Output the (x, y) coordinate of the center of the cell containing the given text.  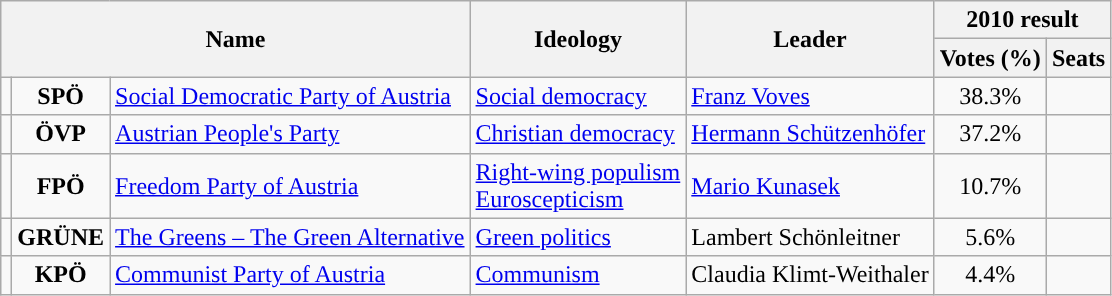
Claudia Klimt-Weithaler (810, 275)
Seats (1078, 58)
10.7% (990, 186)
Votes (%) (990, 58)
Ideology (578, 39)
Christian democracy (578, 134)
Name (236, 39)
5.6% (990, 237)
Hermann Schützenhöfer (810, 134)
2010 result (1022, 20)
Lambert Schönleitner (810, 237)
4.4% (990, 275)
Communist Party of Austria (290, 275)
Green politics (578, 237)
Social Democratic Party of Austria (290, 96)
Austrian People's Party (290, 134)
Right-wing populismEuroscepticism (578, 186)
Freedom Party of Austria (290, 186)
38.3% (990, 96)
37.2% (990, 134)
GRÜNE (61, 237)
Franz Voves (810, 96)
KPÖ (61, 275)
The Greens – The Green Alternative (290, 237)
SPÖ (61, 96)
FPÖ (61, 186)
Leader (810, 39)
Social democracy (578, 96)
ÖVP (61, 134)
Communism (578, 275)
Mario Kunasek (810, 186)
